Output the (x, y) coordinate of the center of the cell containing the given text.  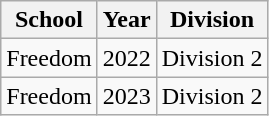
2023 (126, 96)
2022 (126, 58)
Division (212, 20)
School (49, 20)
Year (126, 20)
